Find where the given text appears and provide that cell's center as [x, y] coordinate. 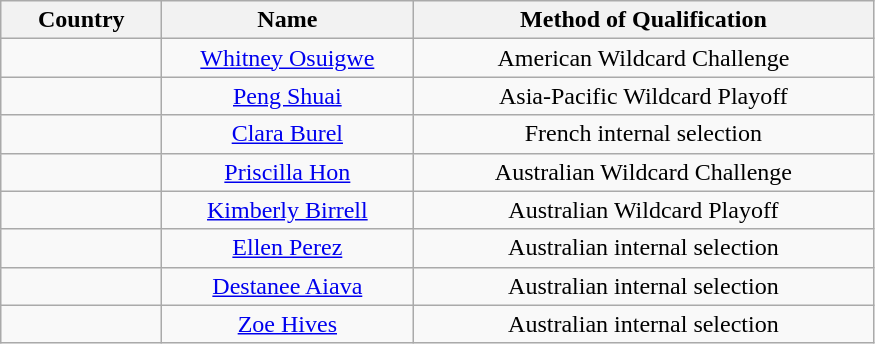
Destanee Aiava [288, 286]
Australian Wildcard Challenge [644, 172]
Name [288, 20]
American Wildcard Challenge [644, 58]
Ellen Perez [288, 248]
Priscilla Hon [288, 172]
French internal selection [644, 134]
Method of Qualification [644, 20]
Whitney Osuigwe [288, 58]
Kimberly Birrell [288, 210]
Clara Burel [288, 134]
Asia-Pacific Wildcard Playoff [644, 96]
Country [82, 20]
Peng Shuai [288, 96]
Zoe Hives [288, 324]
Australian Wildcard Playoff [644, 210]
